Detect which cell encompasses the target text, then output its [X, Y] center coordinate. 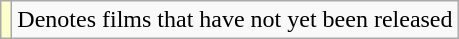
Denotes films that have not yet been released [235, 20]
